Locate the cell with the specified text and output its [X, Y] center coordinate. 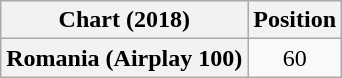
Chart (2018) [124, 20]
Position [295, 20]
Romania (Airplay 100) [124, 58]
60 [295, 58]
